Extract the [x, y] coordinate from the center of the cell holding the provided text.  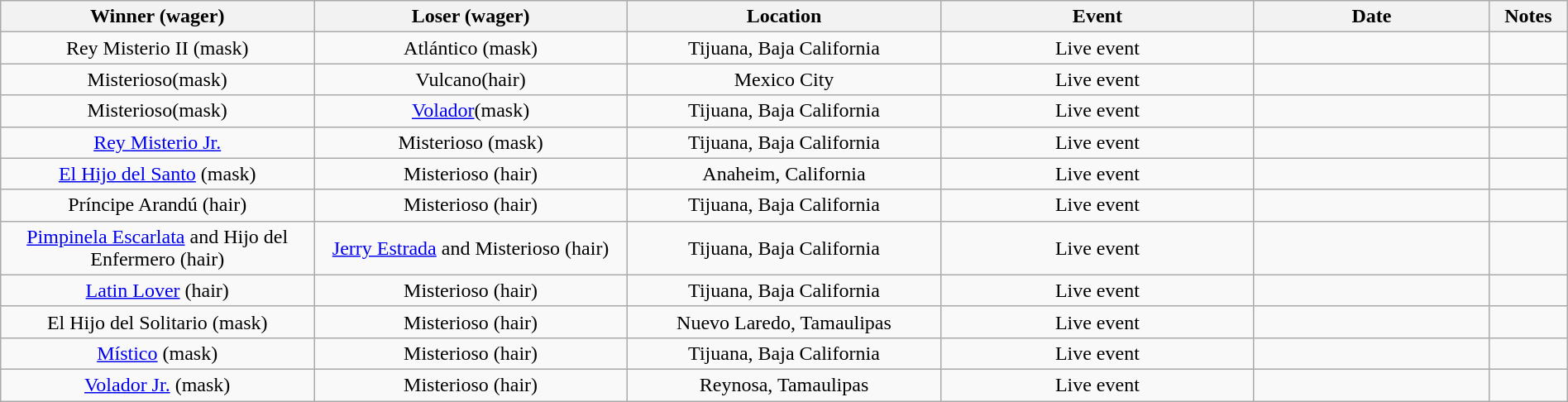
Pimpinela Escarlata and Hijo del Enfermero (hair) [157, 248]
Volador Jr. (mask) [157, 385]
Loser (wager) [471, 17]
Místico (mask) [157, 353]
Anaheim, California [784, 174]
Event [1097, 17]
Rey Misterio II (mask) [157, 48]
Notes [1528, 17]
Latin Lover (hair) [157, 290]
Volador(mask) [471, 111]
Winner (wager) [157, 17]
Misterioso (mask) [471, 142]
Reynosa, Tamaulipas [784, 385]
Príncipe Arandú (hair) [157, 205]
Location [784, 17]
El Hijo del Solitario (mask) [157, 322]
Vulcano(hair) [471, 79]
Nuevo Laredo, Tamaulipas [784, 322]
Atlántico (mask) [471, 48]
El Hijo del Santo (mask) [157, 174]
Date [1371, 17]
Jerry Estrada and Misterioso (hair) [471, 248]
Rey Misterio Jr. [157, 142]
Mexico City [784, 79]
